From the cell containing the given text, extract its center point as (x, y) coordinate. 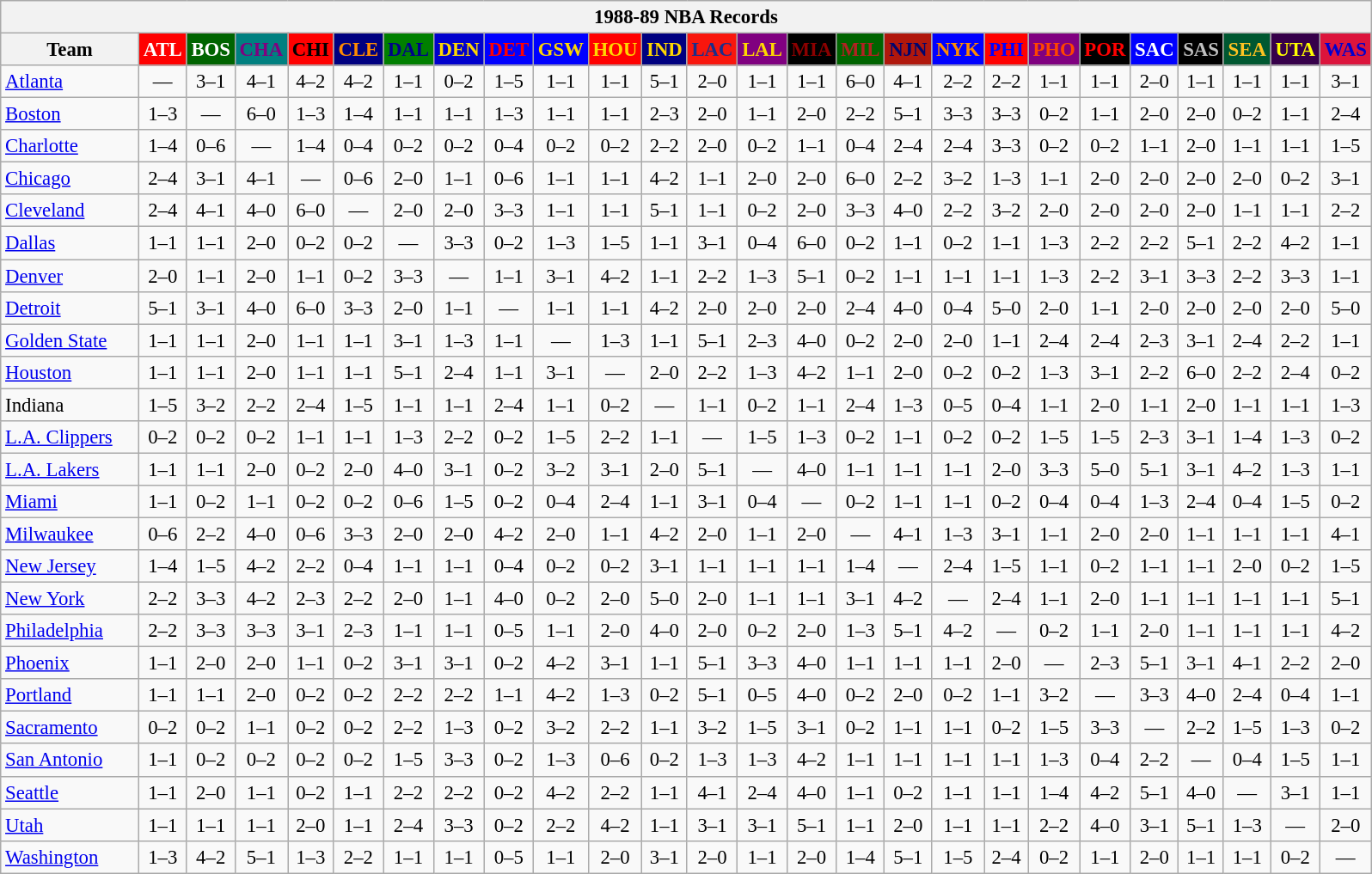
HOU (616, 50)
DET (509, 50)
PHO (1054, 50)
New York (70, 599)
SEA (1246, 50)
SAC (1155, 50)
CLE (358, 50)
POR (1106, 50)
1988-89 NBA Records (686, 17)
Indiana (70, 405)
Chicago (70, 179)
NJN (908, 50)
Phoenix (70, 663)
Milwaukee (70, 534)
GSW (560, 50)
San Antonio (70, 761)
Dallas (70, 243)
Golden State (70, 340)
ATL (162, 50)
LAC (712, 50)
MIA (812, 50)
Houston (70, 372)
Miami (70, 502)
Team (70, 50)
Philadelphia (70, 631)
Denver (70, 276)
Sacramento (70, 728)
L.A. Lakers (70, 469)
Portland (70, 695)
Charlotte (70, 146)
Seattle (70, 792)
DAL (409, 50)
New Jersey (70, 566)
PHI (1006, 50)
WAS (1345, 50)
Washington (70, 857)
DEN (459, 50)
LAL (762, 50)
BOS (211, 50)
CHA (261, 50)
Detroit (70, 308)
NYK (958, 50)
Cleveland (70, 211)
UTA (1295, 50)
SAS (1201, 50)
Boston (70, 114)
MIL (861, 50)
Atlanta (70, 82)
Utah (70, 825)
CHI (310, 50)
IND (665, 50)
L.A. Clippers (70, 437)
